Return (X, Y) of the center of cell containing provided text 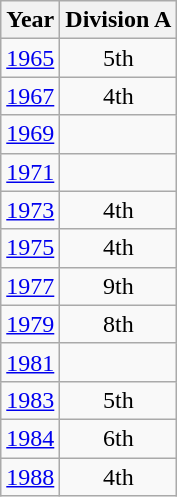
1971 (30, 172)
Year (30, 20)
1983 (30, 400)
1988 (30, 477)
8th (118, 324)
Division A (118, 20)
1984 (30, 438)
1969 (30, 134)
9th (118, 286)
1973 (30, 210)
1975 (30, 248)
1979 (30, 324)
6th (118, 438)
1977 (30, 286)
1965 (30, 58)
1981 (30, 362)
1967 (30, 96)
